Detect which cell encompasses the target text, then output its [X, Y] center coordinate. 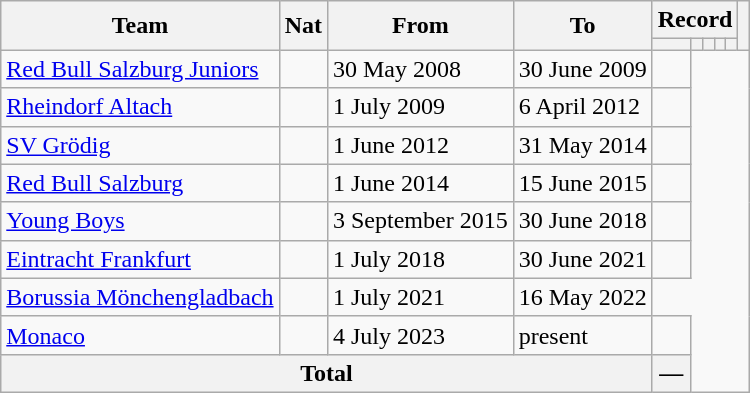
30 June 2018 [582, 221]
Borussia Mönchengladbach [140, 297]
1 July 2018 [420, 259]
Record [695, 20]
3 September 2015 [420, 221]
Total [326, 373]
— [671, 373]
SV Grödig [140, 145]
Monaco [140, 335]
1 July 2009 [420, 107]
Rheindorf Altach [140, 107]
1 June 2014 [420, 183]
15 June 2015 [582, 183]
4 July 2023 [420, 335]
From [420, 26]
16 May 2022 [582, 297]
1 June 2012 [420, 145]
Young Boys [140, 221]
present [582, 335]
Red Bull Salzburg Juniors [140, 69]
To [582, 26]
Eintracht Frankfurt [140, 259]
Team [140, 26]
Red Bull Salzburg [140, 183]
6 April 2012 [582, 107]
1 July 2021 [420, 297]
31 May 2014 [582, 145]
30 June 2021 [582, 259]
30 May 2008 [420, 69]
30 June 2009 [582, 69]
Nat [303, 26]
